Extract the [X, Y] coordinate from the center of the cell holding the provided text.  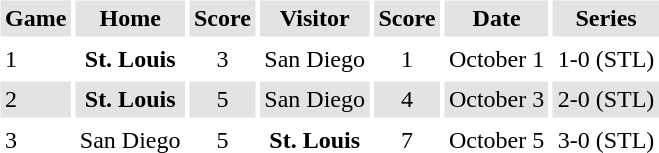
October 1 [496, 59]
4 [407, 100]
Game [35, 18]
5 [222, 100]
3 [222, 59]
1-0 (STL) [606, 59]
October 3 [496, 100]
Home [130, 18]
2 [35, 100]
2-0 (STL) [606, 100]
Series [606, 18]
Date [496, 18]
Visitor [315, 18]
